Output the [x, y] coordinate of the center of the cell containing the given text.  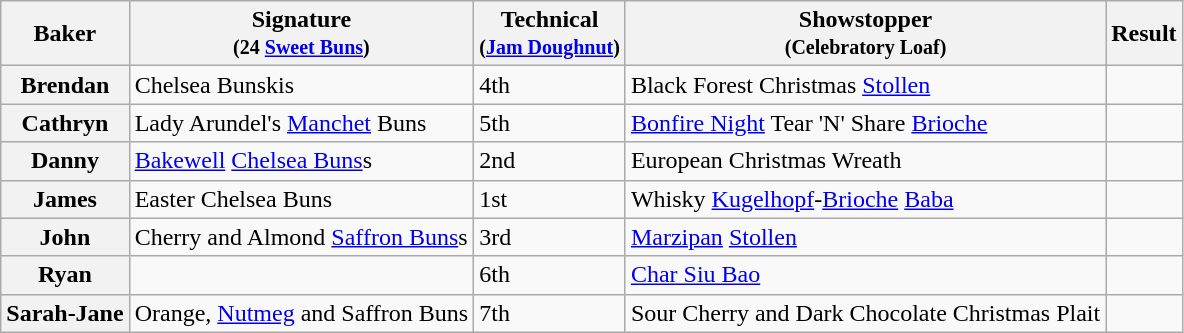
2nd [550, 161]
Cherry and Almond Saffron Bunss [302, 237]
Technical(Jam Doughnut) [550, 34]
Orange, Nutmeg and Saffron Buns [302, 313]
Lady Arundel's Manchet Buns [302, 123]
1st [550, 199]
Cathryn [65, 123]
Sour Cherry and Dark Chocolate Christmas Plait [865, 313]
Whisky Kugelhopf-Brioche Baba [865, 199]
Signature(24 Sweet Buns) [302, 34]
Baker [65, 34]
Danny [65, 161]
Bakewell Chelsea Bunss [302, 161]
Black Forest Christmas Stollen [865, 85]
European Christmas Wreath [865, 161]
7th [550, 313]
4th [550, 85]
Ryan [65, 275]
Result [1144, 34]
Chelsea Bunskis [302, 85]
3rd [550, 237]
Marzipan Stollen [865, 237]
Bonfire Night Tear 'N' Share Brioche [865, 123]
John [65, 237]
6th [550, 275]
5th [550, 123]
James [65, 199]
Char Siu Bao [865, 275]
Sarah-Jane [65, 313]
Showstopper(Celebratory Loaf) [865, 34]
Brendan [65, 85]
Easter Chelsea Buns [302, 199]
